From the cell containing the given text, extract its center point as [X, Y] coordinate. 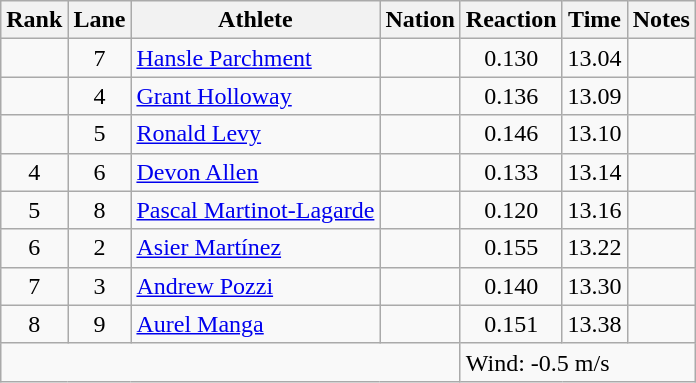
0.130 [511, 58]
Aurel Manga [256, 324]
0.120 [511, 210]
13.30 [594, 286]
0.136 [511, 96]
Rank [34, 20]
9 [100, 324]
Andrew Pozzi [256, 286]
13.16 [594, 210]
13.14 [594, 172]
13.09 [594, 96]
Notes [661, 20]
0.155 [511, 248]
Reaction [511, 20]
Athlete [256, 20]
13.10 [594, 134]
0.146 [511, 134]
13.38 [594, 324]
Nation [420, 20]
0.151 [511, 324]
Ronald Levy [256, 134]
Time [594, 20]
13.22 [594, 248]
3 [100, 286]
Wind: -0.5 m/s [578, 362]
2 [100, 248]
Grant Holloway [256, 96]
Devon Allen [256, 172]
Pascal Martinot-Lagarde [256, 210]
0.140 [511, 286]
Asier Martínez [256, 248]
Hansle Parchment [256, 58]
Lane [100, 20]
13.04 [594, 58]
0.133 [511, 172]
